Extract the (X, Y) coordinate from the center of the cell holding the provided text.  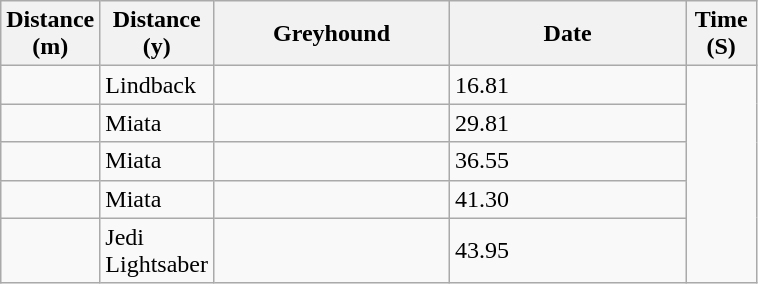
Lindback (157, 85)
16.81 (568, 85)
36.55 (568, 161)
Jedi Lightsaber (157, 250)
29.81 (568, 123)
Distance (m) (50, 34)
43.95 (568, 250)
Greyhound (331, 34)
Time (S) (722, 34)
41.30 (568, 199)
Date (568, 34)
Distance (y) (157, 34)
